Provide the [X, Y] coordinate of the cell's center where the given text is located.  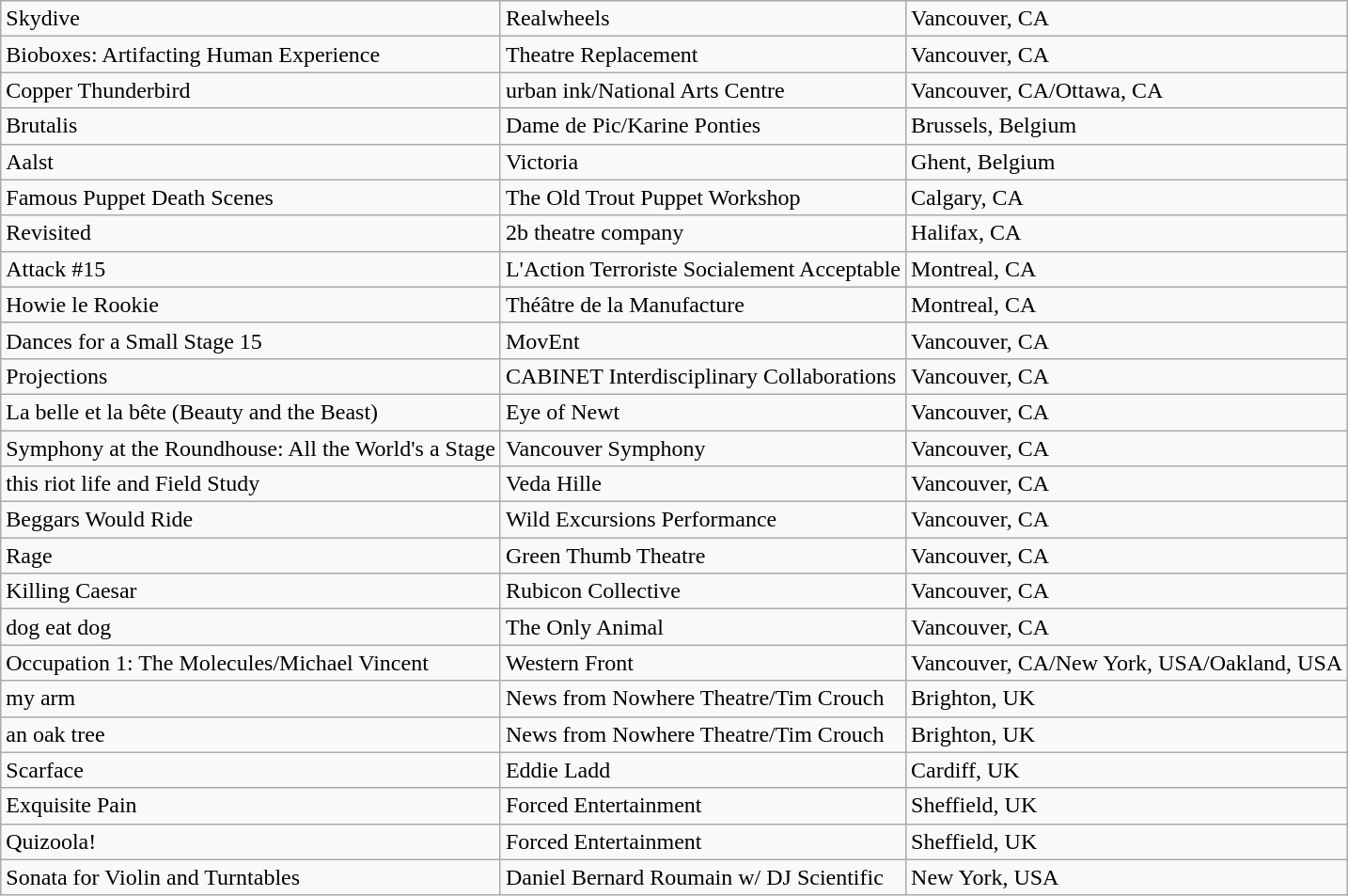
New York, USA [1127, 877]
Skydive [251, 19]
Howie le Rookie [251, 305]
Victoria [703, 162]
Halifax, CA [1127, 233]
Famous Puppet Death Scenes [251, 197]
Realwheels [703, 19]
Rubicon Collective [703, 591]
my arm [251, 699]
Vancouver, CA/Ottawa, CA [1127, 90]
Beggars Would Ride [251, 520]
Veda Hille [703, 484]
Attack #15 [251, 269]
Rage [251, 556]
Sonata for Violin and Turntables [251, 877]
Green Thumb Theatre [703, 556]
Revisited [251, 233]
Eye of Newt [703, 412]
Copper Thunderbird [251, 90]
Daniel Bernard Roumain w/ DJ Scientific [703, 877]
Quizoola! [251, 841]
Dame de Pic/Karine Ponties [703, 126]
Exquisite Pain [251, 806]
Occupation 1: The Molecules/Michael Vincent [251, 663]
Eddie Ladd [703, 770]
Cardiff, UK [1127, 770]
this riot life and Field Study [251, 484]
La belle et la bête (Beauty and the Beast) [251, 412]
Ghent, Belgium [1127, 162]
Calgary, CA [1127, 197]
Theatre Replacement [703, 55]
Bioboxes: Artifacting Human Experience [251, 55]
Dances for a Small Stage 15 [251, 340]
Wild Excursions Performance [703, 520]
Brutalis [251, 126]
Théâtre de la Manufacture [703, 305]
dog eat dog [251, 627]
Killing Caesar [251, 591]
Vancouver, CA/New York, USA/Oakland, USA [1127, 663]
Brussels, Belgium [1127, 126]
Western Front [703, 663]
L'Action Terroriste Socialement Acceptable [703, 269]
CABINET Interdisciplinary Collaborations [703, 376]
2b theatre company [703, 233]
Vancouver Symphony [703, 448]
an oak tree [251, 734]
MovEnt [703, 340]
Projections [251, 376]
Scarface [251, 770]
Aalst [251, 162]
The Only Animal [703, 627]
Symphony at the Roundhouse: All the World's a Stage [251, 448]
urban ink/National Arts Centre [703, 90]
The Old Trout Puppet Workshop [703, 197]
